Locate the cell with the specified text and output its (x, y) center coordinate. 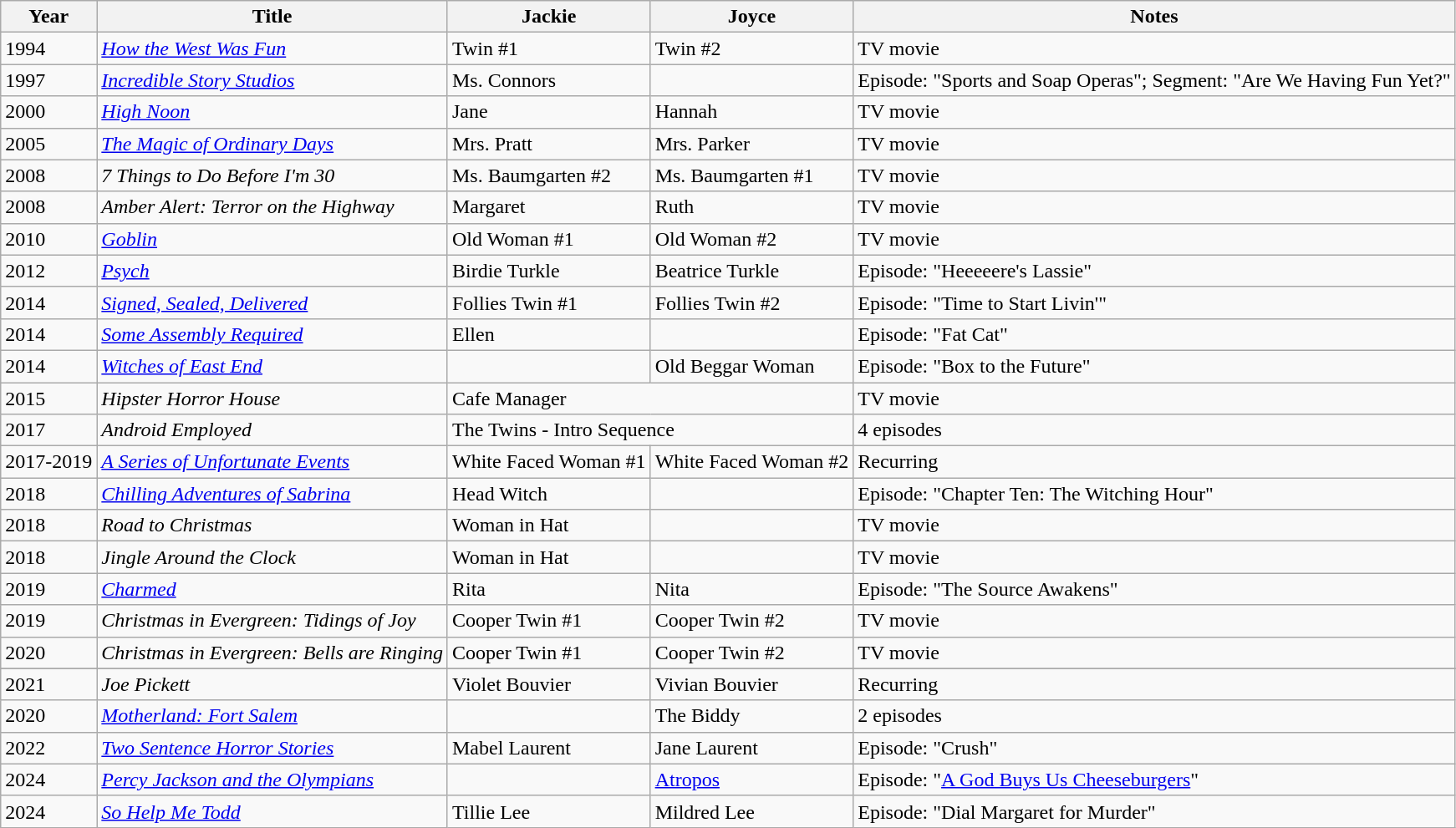
Episode: "Crush" (1154, 748)
2022 (48, 748)
Ms. Connors (548, 80)
Margaret (548, 207)
Notes (1154, 17)
Christmas in Evergreen: Bells are Ringing (272, 653)
Tillie Lee (548, 811)
The Biddy (752, 716)
Follies Twin #1 (548, 302)
Old Woman #2 (752, 239)
Episode: "Time to Start Livin'" (1154, 302)
Psych (272, 271)
Follies Twin #2 (752, 302)
2 episodes (1154, 716)
How the West Was Fun (272, 48)
Motherland: Fort Salem (272, 716)
Twin #1 (548, 48)
High Noon (272, 112)
Atropos (752, 780)
Episode: "A God Buys Us Cheeseburgers" (1154, 780)
Hannah (752, 112)
Head Witch (548, 494)
Episode: "Heeeeere's Lassie" (1154, 271)
2017 (48, 430)
Jingle Around the Clock (272, 557)
4 episodes (1154, 430)
Two Sentence Horror Stories (272, 748)
Mildred Lee (752, 811)
Old Beggar Woman (752, 366)
2015 (48, 399)
White Faced Woman #1 (548, 462)
Goblin (272, 239)
Episode: "Sports and Soap Operas"; Segment: "Are We Having Fun Yet?" (1154, 80)
Android Employed (272, 430)
Chilling Adventures of Sabrina (272, 494)
Title (272, 17)
Ms. Baumgarten #1 (752, 175)
Mabel Laurent (548, 748)
1994 (48, 48)
Birdie Turkle (548, 271)
Episode: "Fat Cat" (1154, 334)
Ruth (752, 207)
Amber Alert: Terror on the Highway (272, 207)
Rita (548, 589)
Beatrice Turkle (752, 271)
Charmed (272, 589)
7 Things to Do Before I'm 30 (272, 175)
Twin #2 (752, 48)
Nita (752, 589)
Episode: "Dial Margaret for Murder" (1154, 811)
Vivian Bouvier (752, 684)
Episode: "The Source Awakens" (1154, 589)
Ms. Baumgarten #2 (548, 175)
Christmas in Evergreen: Tidings of Joy (272, 621)
Joe Pickett (272, 684)
2000 (48, 112)
Mrs. Pratt (548, 144)
Jane Laurent (752, 748)
Jane (548, 112)
Mrs. Parker (752, 144)
Joyce (752, 17)
Road to Christmas (272, 526)
Year (48, 17)
Jackie (548, 17)
Some Assembly Required (272, 334)
Cafe Manager (650, 399)
So Help Me Todd (272, 811)
White Faced Woman #2 (752, 462)
Signed, Sealed, Delivered (272, 302)
Percy Jackson and the Olympians (272, 780)
The Twins - Intro Sequence (650, 430)
The Magic of Ordinary Days (272, 144)
2012 (48, 271)
2010 (48, 239)
Incredible Story Studios (272, 80)
Episode: "Chapter Ten: The Witching Hour" (1154, 494)
2005 (48, 144)
2017-2019 (48, 462)
Old Woman #1 (548, 239)
1997 (48, 80)
Ellen (548, 334)
Violet Bouvier (548, 684)
Episode: "Box to the Future" (1154, 366)
2021 (48, 684)
Witches of East End (272, 366)
Hipster Horror House (272, 399)
A Series of Unfortunate Events (272, 462)
